Detect which cell encompasses the target text, then output its [x, y] center coordinate. 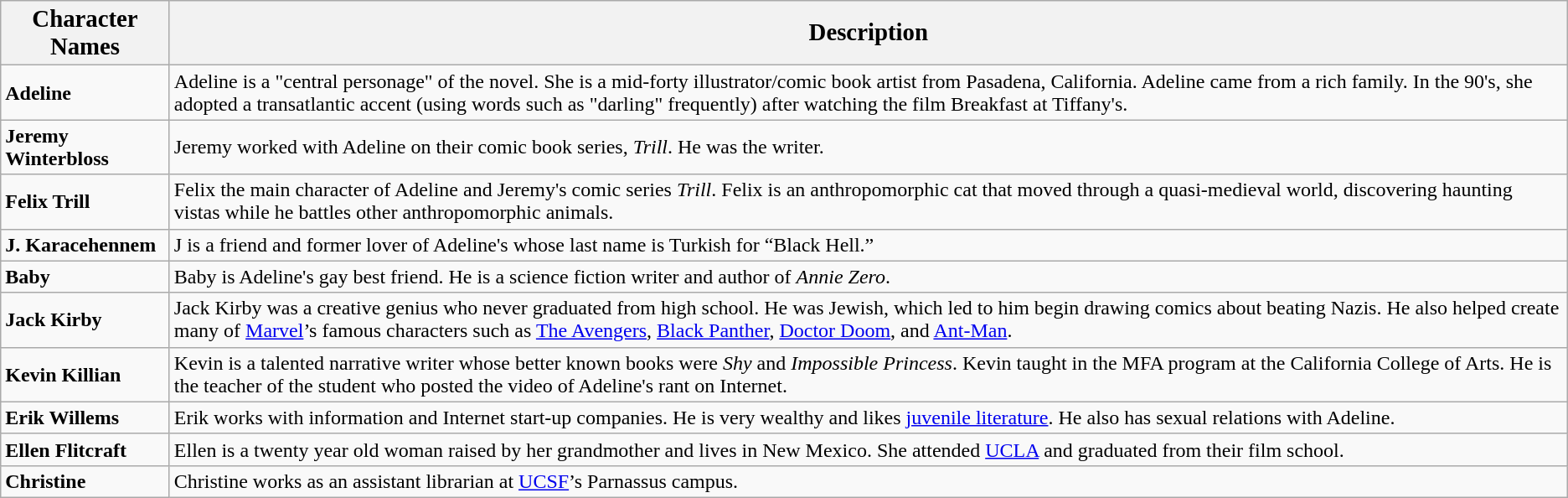
J. Karacehennem [85, 245]
Erik Willems [85, 418]
Jeremy Winterbloss [85, 148]
Baby is Adeline's gay best friend. He is a science fiction writer and author of Annie Zero. [868, 277]
Christine [85, 481]
Ellen is a twenty year old woman raised by her grandmother and lives in New Mexico. She attended UCLA and graduated from their film school. [868, 449]
J is a friend and former lover of Adeline's whose last name is Turkish for “Black Hell.” [868, 245]
Christine works as an assistant librarian at UCSF’s Parnassus campus. [868, 481]
Jack Kirby [85, 320]
Description [868, 34]
Character Names [85, 34]
Ellen Flitcraft [85, 449]
Adeline [85, 92]
Jeremy worked with Adeline on their comic book series, Trill. He was the writer. [868, 148]
Kevin Killian [85, 374]
Baby [85, 277]
Felix Trill [85, 201]
